Provide the (x, y) coordinate of the cell's center where the given text is located.  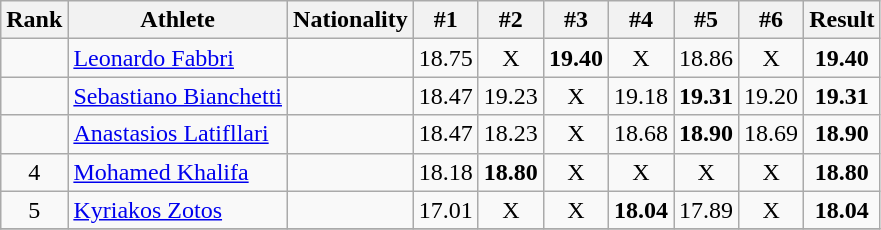
18.69 (772, 134)
18.18 (446, 172)
Sebastiano Bianchetti (178, 96)
#3 (576, 20)
17.89 (706, 210)
19.18 (640, 96)
Athlete (178, 20)
18.23 (510, 134)
4 (34, 172)
19.20 (772, 96)
19.23 (510, 96)
Nationality (351, 20)
Kyriakos Zotos (178, 210)
Result (842, 20)
Leonardo Fabbri (178, 58)
18.86 (706, 58)
17.01 (446, 210)
Rank (34, 20)
#4 (640, 20)
Mohamed Khalifa (178, 172)
#2 (510, 20)
#6 (772, 20)
#5 (706, 20)
5 (34, 210)
18.68 (640, 134)
18.75 (446, 58)
#1 (446, 20)
Anastasios Latifllari (178, 134)
